Capture the cell that displays the provided text and extract its (x, y) central coordinate. 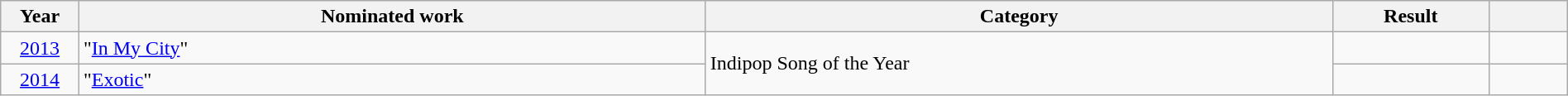
Indipop Song of the Year (1019, 64)
Category (1019, 17)
Result (1411, 17)
2013 (40, 48)
"In My City" (392, 48)
Year (40, 17)
Nominated work (392, 17)
"Exotic" (392, 79)
2014 (40, 79)
